Find where the given text appears and provide that cell's center as [x, y] coordinate. 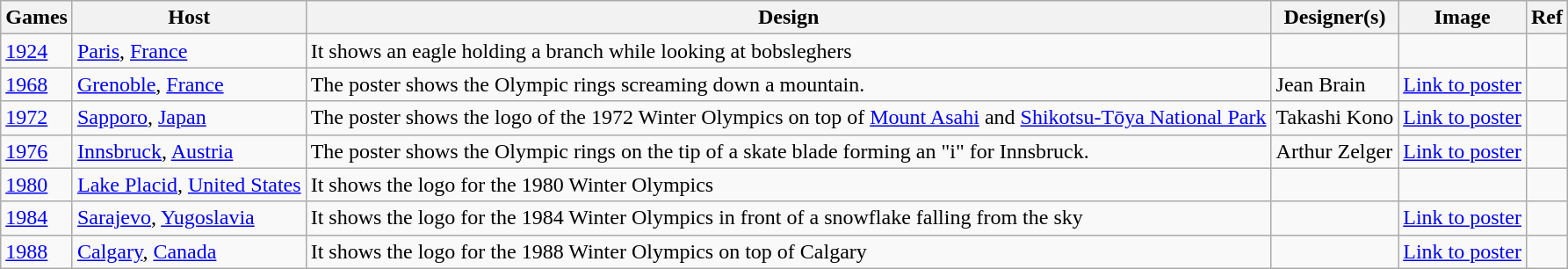
Lake Placid, United States [189, 185]
1968 [37, 84]
The poster shows the Olympic rings screaming down a mountain. [789, 84]
The poster shows the Olympic rings on the tip of a skate blade forming an "i" for Innsbruck. [789, 151]
Sapporo, Japan [189, 118]
1924 [37, 51]
Games [37, 18]
It shows the logo for the 1988 Winter Olympics on top of Calgary [789, 251]
Innsbruck, Austria [189, 151]
Paris, France [189, 51]
Design [789, 18]
Image [1463, 18]
Host [189, 18]
Takashi Kono [1335, 118]
Calgary, Canada [189, 251]
1984 [37, 218]
1980 [37, 185]
Grenoble, France [189, 84]
Sarajevo, Yugoslavia [189, 218]
It shows an eagle holding a branch while looking at bobsleghers [789, 51]
The poster shows the logo of the 1972 Winter Olympics on top of Mount Asahi and Shikotsu-Tōya National Park [789, 118]
1976 [37, 151]
1972 [37, 118]
It shows the logo for the 1984 Winter Olympics in front of a snowflake falling from the sky [789, 218]
It shows the logo for the 1980 Winter Olympics [789, 185]
1988 [37, 251]
Jean Brain [1335, 84]
Designer(s) [1335, 18]
Arthur Zelger [1335, 151]
Ref [1546, 18]
